For the text-containing cell, return its midpoint in [x, y] coordinate format. 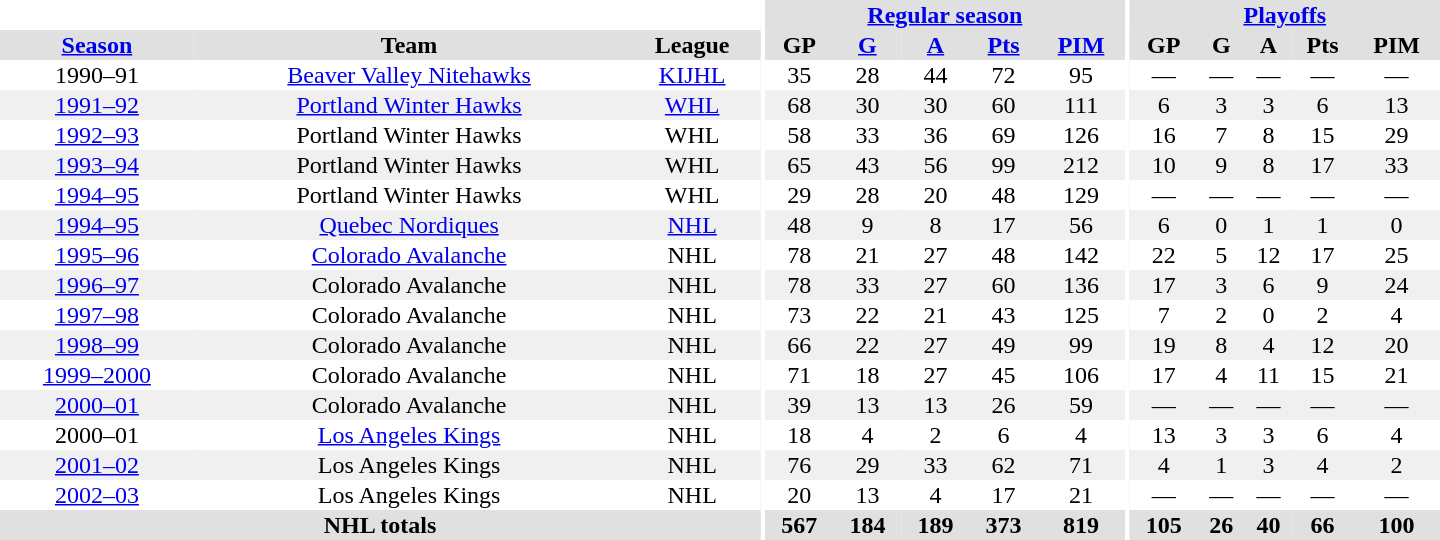
106 [1082, 375]
567 [799, 525]
1997–98 [97, 315]
2001–02 [97, 465]
1999–2000 [97, 375]
1991–92 [97, 105]
1995–96 [97, 255]
58 [799, 135]
11 [1268, 375]
35 [799, 75]
111 [1082, 105]
76 [799, 465]
45 [1004, 375]
95 [1082, 75]
1996–97 [97, 285]
59 [1082, 405]
49 [1004, 345]
73 [799, 315]
10 [1164, 165]
819 [1082, 525]
1990–91 [97, 75]
62 [1004, 465]
125 [1082, 315]
68 [799, 105]
65 [799, 165]
184 [867, 525]
142 [1082, 255]
100 [1396, 525]
1992–93 [97, 135]
373 [1004, 525]
Team [409, 45]
44 [935, 75]
105 [1164, 525]
Playoffs [1285, 15]
KIJHL [692, 75]
Quebec Nordiques [409, 225]
36 [935, 135]
NHL totals [380, 525]
19 [1164, 345]
League [692, 45]
129 [1082, 195]
2002–03 [97, 495]
24 [1396, 285]
126 [1082, 135]
1993–94 [97, 165]
Season [97, 45]
189 [935, 525]
16 [1164, 135]
5 [1222, 255]
1998–99 [97, 345]
Beaver Valley Nitehawks [409, 75]
39 [799, 405]
40 [1268, 525]
25 [1396, 255]
136 [1082, 285]
212 [1082, 165]
Regular season [944, 15]
72 [1004, 75]
69 [1004, 135]
